For the text-containing cell, return its midpoint in (x, y) coordinate format. 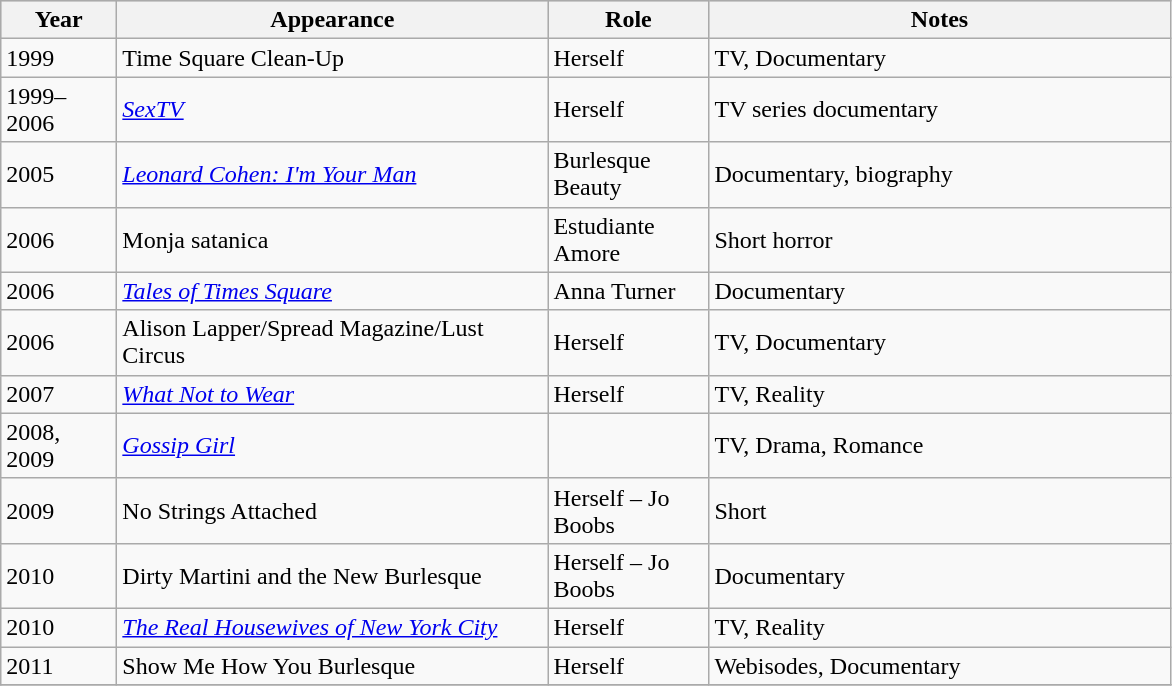
What Not to Wear (332, 394)
1999–2006 (59, 110)
Year (59, 20)
Webisodes, Documentary (940, 665)
2011 (59, 665)
Tales of Times Square (332, 291)
The Real Housewives of New York City (332, 627)
Short horror (940, 240)
2009 (59, 510)
Role (628, 20)
Documentary, biography (940, 174)
TV series documentary (940, 110)
Time Square Clean-Up (332, 58)
2005 (59, 174)
Estudiante Amore (628, 240)
No Strings Attached (332, 510)
Leonard Cohen: I'm Your Man (332, 174)
Short (940, 510)
Alison Lapper/Spread Magazine/Lust Circus (332, 342)
SexTV (332, 110)
Dirty Martini and the New Burlesque (332, 576)
TV, Drama, Romance (940, 446)
2007 (59, 394)
Monja satanica (332, 240)
1999 (59, 58)
Appearance (332, 20)
2008, 2009 (59, 446)
Notes (940, 20)
Anna Turner (628, 291)
Burlesque Beauty (628, 174)
Gossip Girl (332, 446)
Show Me How You Burlesque (332, 665)
